Provide the (X, Y) coordinate of the cell's center where the given text is located.  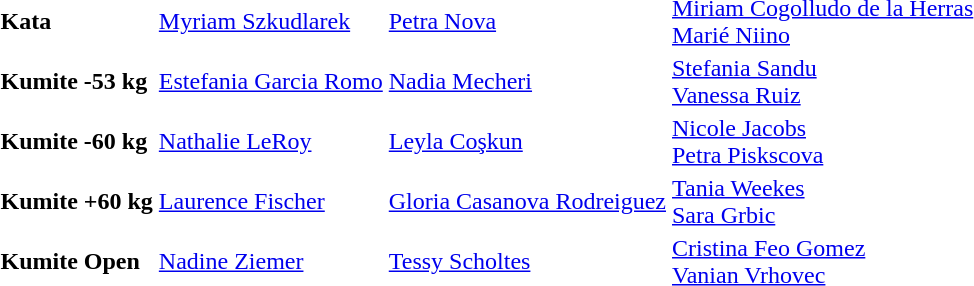
Laurence Fischer (270, 202)
Estefania Garcia Romo (270, 82)
Leyla Coşkun (527, 142)
Gloria Casanova Rodreiguez (527, 202)
Nadia Mecheri (527, 82)
Nathalie LeRoy (270, 142)
